Search for the cell housing the specified text and yield its (X, Y) center coordinate. 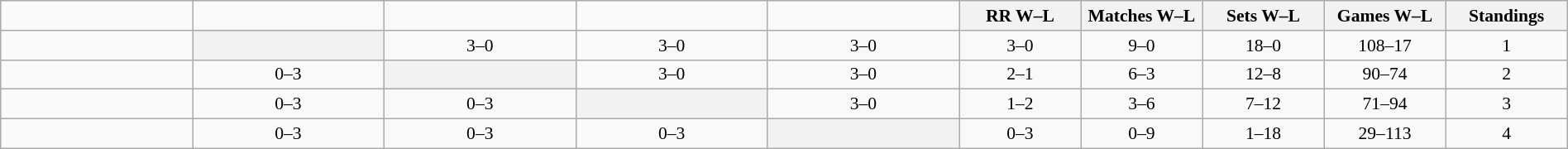
29–113 (1384, 134)
9–0 (1141, 46)
Standings (1507, 16)
108–17 (1384, 46)
1 (1507, 46)
1–18 (1264, 134)
2 (1507, 74)
4 (1507, 134)
Sets W–L (1264, 16)
Matches W–L (1141, 16)
1–2 (1021, 104)
RR W–L (1021, 16)
71–94 (1384, 104)
12–8 (1264, 74)
Games W–L (1384, 16)
7–12 (1264, 104)
0–9 (1141, 134)
18–0 (1264, 46)
90–74 (1384, 74)
3 (1507, 104)
3–6 (1141, 104)
6–3 (1141, 74)
2–1 (1021, 74)
